Locate the cell with the specified text and output its (x, y) center coordinate. 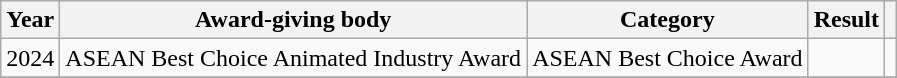
Award-giving body (294, 20)
Year (30, 20)
ASEAN Best Choice Award (668, 58)
2024 (30, 58)
ASEAN Best Choice Animated Industry Award (294, 58)
Category (668, 20)
Result (846, 20)
